Identify which cell holds the provided text, then report its (X, Y) central coordinate. 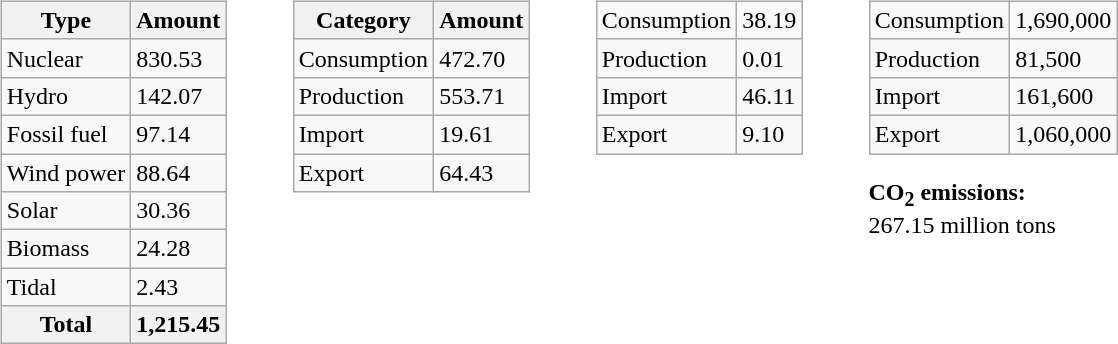
9.10 (770, 134)
553.71 (482, 96)
Type (66, 20)
Category (363, 20)
0.01 (770, 58)
81,500 (1064, 58)
97.14 (178, 134)
88.64 (178, 173)
24.28 (178, 249)
142.07 (178, 96)
38.19 (770, 20)
Wind power (66, 173)
Total (66, 325)
Nuclear (66, 58)
1,690,000 (1064, 20)
472.70 (482, 58)
1,060,000 (1064, 134)
Tidal (66, 287)
1,215.45 (178, 325)
64.43 (482, 173)
19.61 (482, 134)
Biomass (66, 249)
Hydro (66, 96)
830.53 (178, 58)
Fossil fuel (66, 134)
2.43 (178, 287)
46.11 (770, 96)
Solar (66, 211)
161,600 (1064, 96)
30.36 (178, 211)
